Return the [x, y] coordinate for the center point of the cell that contains the specified text.  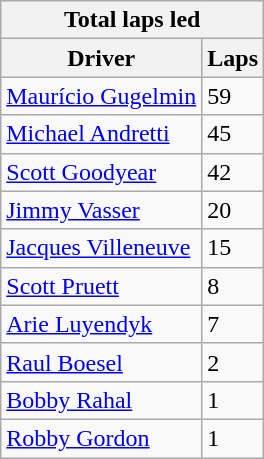
2 [233, 362]
Michael Andretti [102, 134]
59 [233, 96]
Scott Goodyear [102, 172]
Total laps led [132, 20]
45 [233, 134]
8 [233, 286]
7 [233, 324]
Jimmy Vasser [102, 210]
Driver [102, 58]
42 [233, 172]
Laps [233, 58]
Arie Luyendyk [102, 324]
Jacques Villeneuve [102, 248]
20 [233, 210]
15 [233, 248]
Scott Pruett [102, 286]
Raul Boesel [102, 362]
Robby Gordon [102, 438]
Bobby Rahal [102, 400]
Maurício Gugelmin [102, 96]
